Locate the cell with the specified text and output its (X, Y) center coordinate. 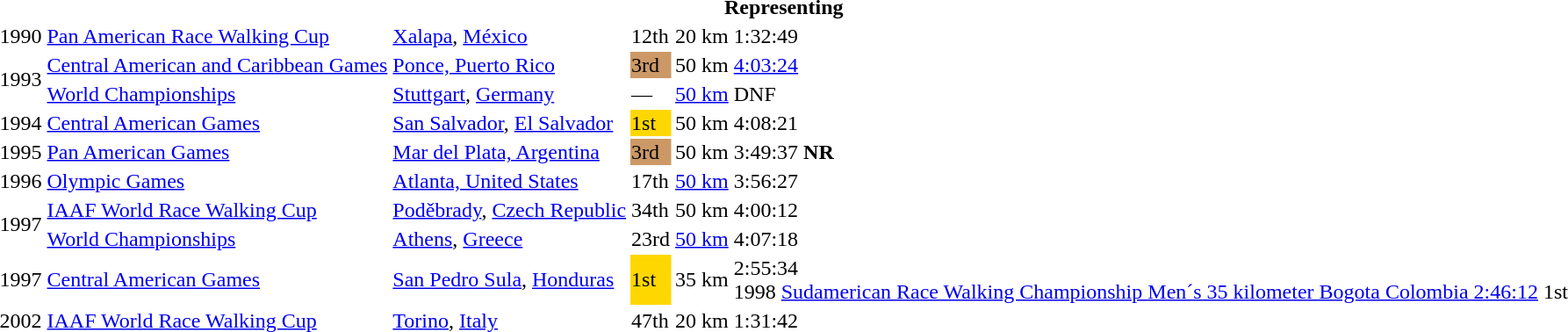
— (651, 94)
San Salvador, El Salvador (509, 123)
Central American and Caribbean Games (218, 65)
35 km (702, 279)
34th (651, 210)
17th (651, 181)
Pan American Race Walking Cup (218, 36)
Atlanta, United States (509, 181)
12th (651, 36)
Poděbrady, Czech Republic (509, 210)
San Pedro Sula, Honduras (509, 279)
Olympic Games (218, 181)
20 km (702, 36)
Ponce, Puerto Rico (509, 65)
Stuttgart, Germany (509, 94)
IAAF World Race Walking Cup (218, 210)
Mar del Plata, Argentina (509, 152)
Athens, Greece (509, 239)
23rd (651, 239)
Xalapa, México (509, 36)
Pan American Games (218, 152)
